Search for the cell housing the specified text and yield its (x, y) center coordinate. 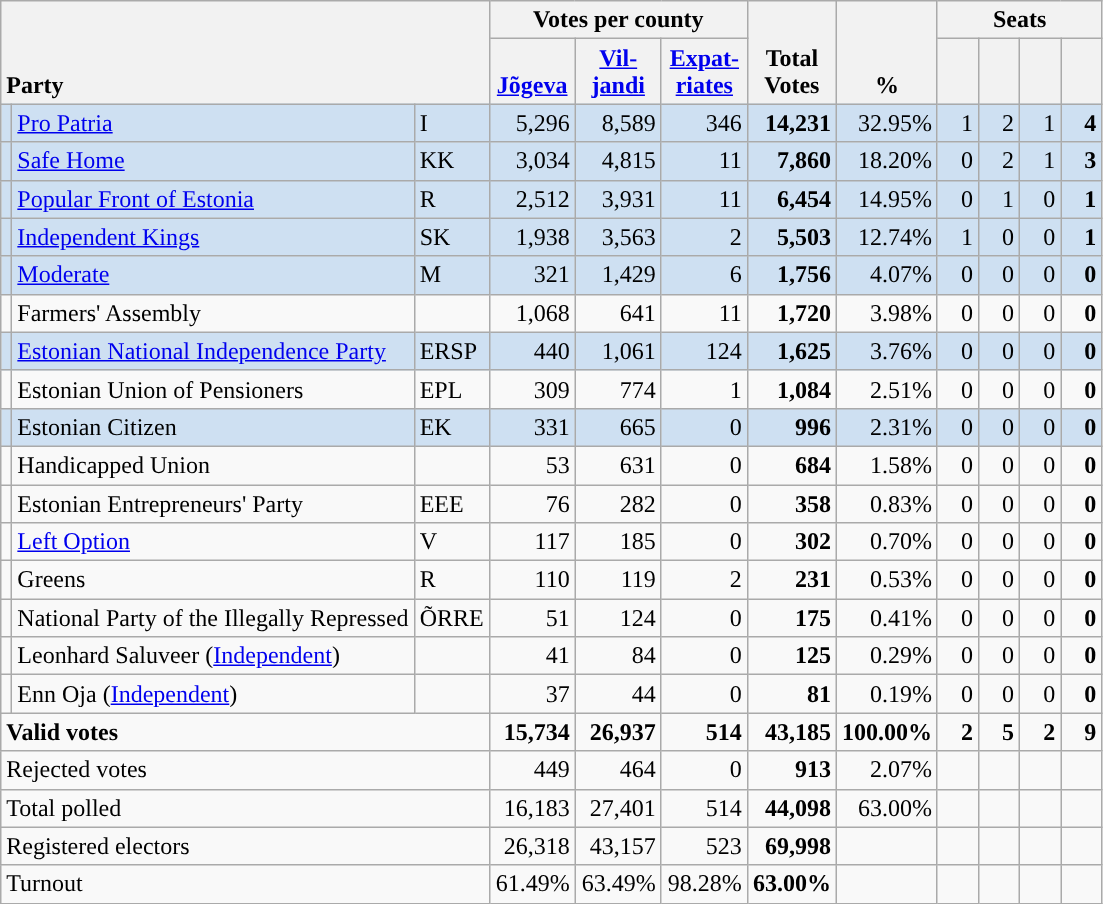
641 (618, 313)
302 (792, 542)
1,068 (532, 313)
0.19% (886, 694)
32.95% (886, 123)
Seats (1019, 20)
Valid votes (245, 732)
631 (618, 465)
I (452, 123)
3,034 (532, 161)
Total Votes (792, 52)
76 (532, 503)
Pro Patria (213, 123)
1,720 (792, 313)
665 (618, 427)
0.70% (886, 542)
National Party of the Illegally Repressed (213, 618)
7,860 (792, 161)
5 (1000, 732)
Popular Front of Estonia (213, 199)
EEE (452, 503)
Moderate (213, 275)
6 (704, 275)
231 (792, 580)
15,734 (532, 732)
81 (792, 694)
Leonhard Saluveer (Independent) (213, 656)
119 (618, 580)
1,756 (792, 275)
Farmers' Assembly (213, 313)
309 (532, 389)
185 (618, 542)
331 (532, 427)
44 (618, 694)
1,429 (618, 275)
53 (532, 465)
43,157 (618, 846)
Handicapped Union (213, 465)
Expat- riates (704, 72)
4,815 (618, 161)
Party (245, 52)
Total polled (245, 808)
Votes per county (618, 20)
3 (1082, 161)
14,231 (792, 123)
26,318 (532, 846)
175 (792, 618)
Estonian Citizen (213, 427)
43,185 (792, 732)
6,454 (792, 199)
69,998 (792, 846)
18.20% (886, 161)
1,938 (532, 237)
2.51% (886, 389)
Rejected votes (245, 770)
KK (452, 161)
2,512 (532, 199)
1,061 (618, 351)
Safe Home (213, 161)
282 (618, 503)
Left Option (213, 542)
5,296 (532, 123)
M (452, 275)
913 (792, 770)
8,589 (618, 123)
37 (532, 694)
2.07% (886, 770)
16,183 (532, 808)
ERSP (452, 351)
Greens (213, 580)
61.49% (532, 884)
63.49% (618, 884)
% (886, 52)
464 (618, 770)
12.74% (886, 237)
SK (452, 237)
26,937 (618, 732)
0.41% (886, 618)
Estonian National Independence Party (213, 351)
Enn Oja (Independent) (213, 694)
1.58% (886, 465)
0.83% (886, 503)
3.76% (886, 351)
84 (618, 656)
449 (532, 770)
Registered electors (245, 846)
2.31% (886, 427)
4.07% (886, 275)
9 (1082, 732)
ÕRRE (452, 618)
110 (532, 580)
14.95% (886, 199)
27,401 (618, 808)
44,098 (792, 808)
3,563 (618, 237)
100.00% (886, 732)
5,503 (792, 237)
358 (792, 503)
EK (452, 427)
117 (532, 542)
Estonian Entrepreneurs' Party (213, 503)
125 (792, 656)
774 (618, 389)
0.29% (886, 656)
98.28% (704, 884)
1,625 (792, 351)
V (452, 542)
Jõgeva (532, 72)
996 (792, 427)
Independent Kings (213, 237)
0.53% (886, 580)
346 (704, 123)
51 (532, 618)
321 (532, 275)
684 (792, 465)
523 (704, 846)
4 (1082, 123)
Turnout (245, 884)
Vil- jandi (618, 72)
3,931 (618, 199)
EPL (452, 389)
41 (532, 656)
3.98% (886, 313)
Estonian Union of Pensioners (213, 389)
440 (532, 351)
1,084 (792, 389)
